Determine the [x, y] coordinate at the center of the cell enclosing the given text.  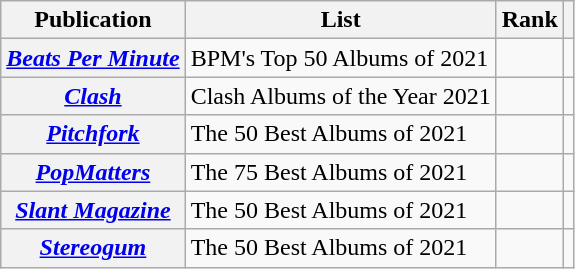
List [340, 20]
Clash [93, 96]
Stereogum [93, 248]
Publication [93, 20]
PopMatters [93, 172]
Beats Per Minute [93, 58]
Slant Magazine [93, 210]
Rank [530, 20]
BPM's Top 50 Albums of 2021 [340, 58]
Pitchfork [93, 134]
Clash Albums of the Year 2021 [340, 96]
The 75 Best Albums of 2021 [340, 172]
